Output the (x, y) coordinate of the center of the cell containing the given text.  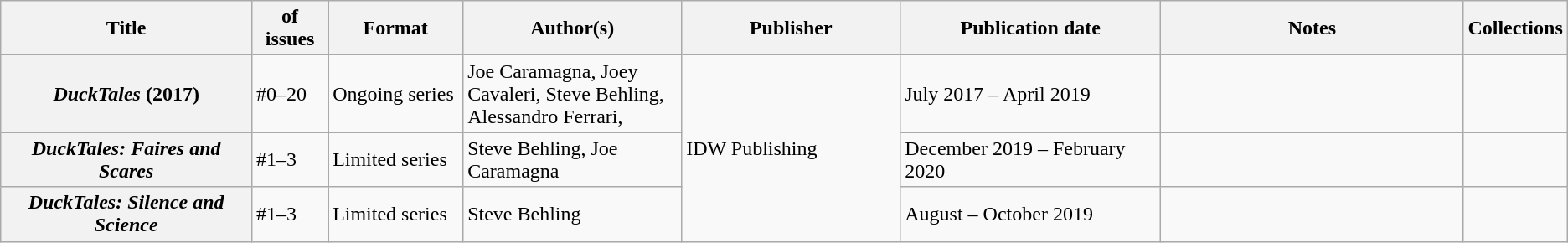
DuckTales: Faires and Scares (126, 159)
Publisher (791, 28)
August – October 2019 (1030, 215)
December 2019 – February 2020 (1030, 159)
DuckTales (2017) (126, 94)
Author(s) (573, 28)
DuckTales: Silence and Science (126, 215)
July 2017 – April 2019 (1030, 94)
Format (395, 28)
Joe Caramagna, Joey Cavaleri, Steve Behling, Alessandro Ferrari, (573, 94)
Steve Behling, Joe Caramagna (573, 159)
Collections (1515, 28)
Notes (1312, 28)
#0–20 (290, 94)
IDW Publishing (791, 148)
Title (126, 28)
Ongoing series (395, 94)
Publication date (1030, 28)
Steve Behling (573, 215)
of issues (290, 28)
